Provide the (x, y) coordinate of the cell's center where the given text is located.  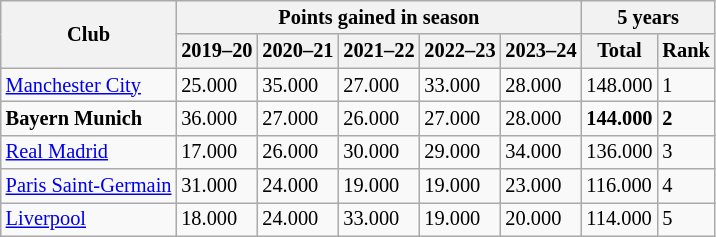
2022–23 (460, 51)
Points gained in season (378, 17)
4 (686, 186)
2019–20 (216, 51)
34.000 (540, 152)
5 (686, 219)
17.000 (216, 152)
144.000 (619, 118)
25.000 (216, 85)
3 (686, 152)
20.000 (540, 219)
35.000 (298, 85)
18.000 (216, 219)
Rank (686, 51)
Manchester City (89, 85)
1 (686, 85)
Club (89, 34)
2 (686, 118)
Bayern Munich (89, 118)
Real Madrid (89, 152)
5 years (648, 17)
29.000 (460, 152)
2023–24 (540, 51)
Paris Saint-Germain (89, 186)
31.000 (216, 186)
Total (619, 51)
2020–21 (298, 51)
2021–22 (378, 51)
114.000 (619, 219)
148.000 (619, 85)
116.000 (619, 186)
Liverpool (89, 219)
136.000 (619, 152)
23.000 (540, 186)
36.000 (216, 118)
30.000 (378, 152)
